Identify which cell holds the provided text, then report its [x, y] central coordinate. 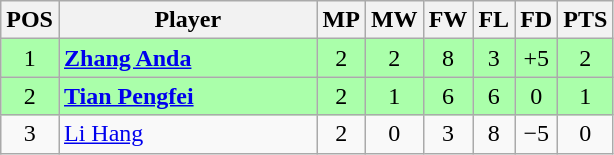
+5 [536, 58]
Player [188, 20]
FD [536, 20]
MP [341, 20]
−5 [536, 134]
MW [394, 20]
FW [448, 20]
Li Hang [188, 134]
PTS [586, 20]
POS [30, 20]
FL [494, 20]
Zhang Anda [188, 58]
Tian Pengfei [188, 96]
